Return [x, y] of the center of cell containing provided text 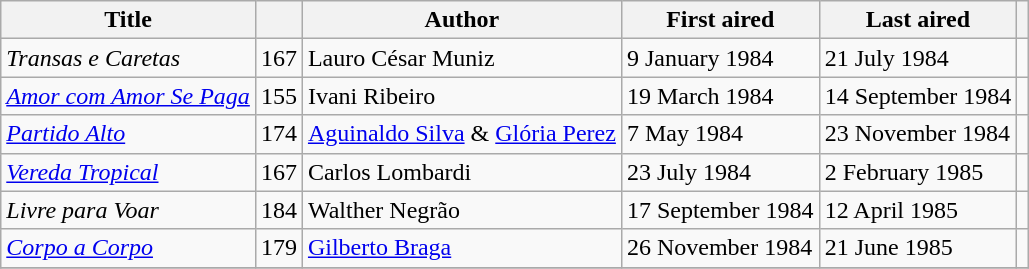
Gilberto Braga [462, 248]
Title [128, 20]
Author [462, 20]
19 March 1984 [720, 96]
23 November 1984 [918, 134]
Livre para Voar [128, 210]
21 June 1985 [918, 248]
155 [278, 96]
184 [278, 210]
17 September 1984 [720, 210]
Transas e Caretas [128, 58]
179 [278, 248]
Walther Negrão [462, 210]
Corpo a Corpo [128, 248]
9 January 1984 [720, 58]
12 April 1985 [918, 210]
14 September 1984 [918, 96]
Ivani Ribeiro [462, 96]
174 [278, 134]
Vereda Tropical [128, 172]
23 July 1984 [720, 172]
Amor com Amor Se Paga [128, 96]
26 November 1984 [720, 248]
21 July 1984 [918, 58]
Carlos Lombardi [462, 172]
Aguinaldo Silva & Glória Perez [462, 134]
2 February 1985 [918, 172]
Partido Alto [128, 134]
Last aired [918, 20]
7 May 1984 [720, 134]
Lauro César Muniz [462, 58]
First aired [720, 20]
